Return the [x, y] coordinate for the center point of the cell that contains the specified text.  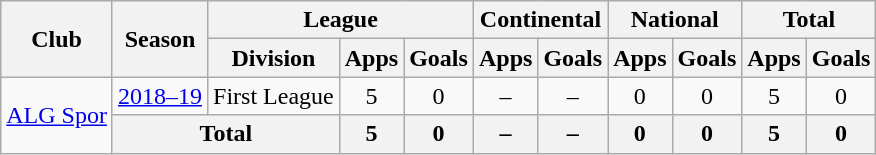
ALG Spor [57, 115]
Season [160, 39]
National [675, 20]
Division [274, 58]
First League [274, 96]
2018–19 [160, 96]
Continental [540, 20]
Club [57, 39]
League [341, 20]
